Locate the cell with the specified text and output its [X, Y] center coordinate. 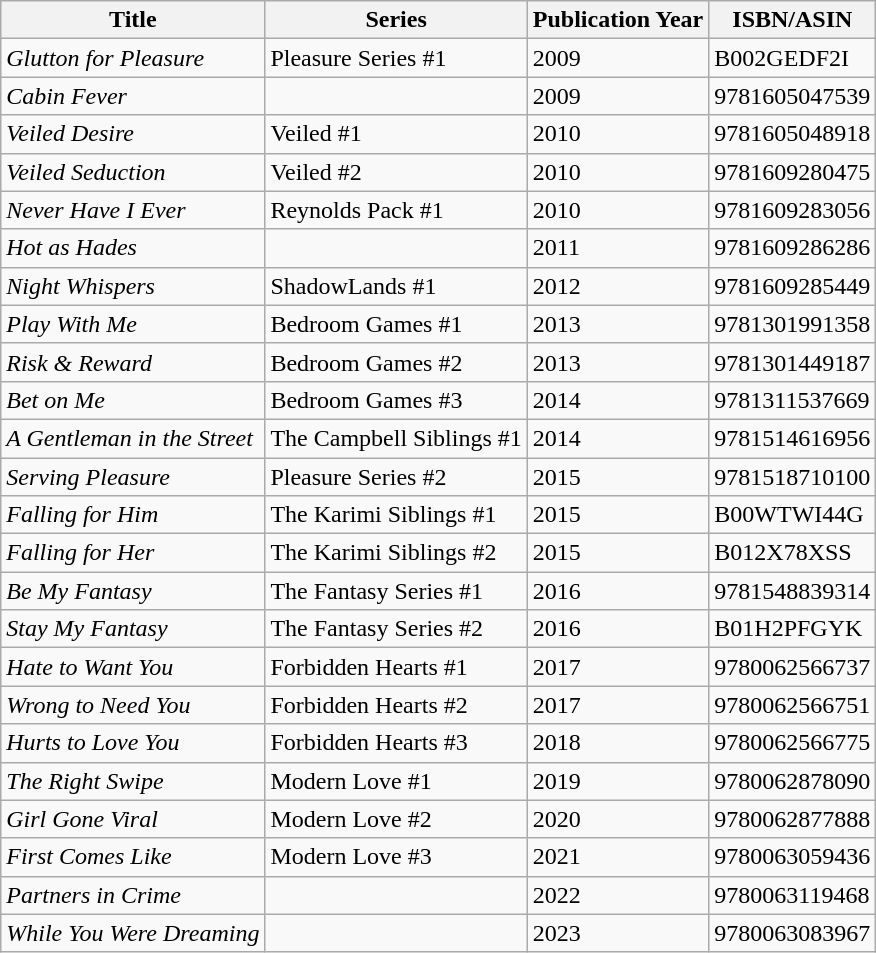
9781311537669 [792, 400]
The Karimi Siblings #1 [396, 515]
9781514616956 [792, 438]
Be My Fantasy [133, 591]
Never Have I Ever [133, 210]
9780063059436 [792, 857]
2011 [618, 248]
Forbidden Hearts #3 [396, 743]
Modern Love #2 [396, 819]
9781609285449 [792, 286]
2018 [618, 743]
9780062566751 [792, 705]
9781605047539 [792, 96]
Modern Love #1 [396, 781]
9781609283056 [792, 210]
9781605048918 [792, 134]
2020 [618, 819]
Falling for Him [133, 515]
Series [396, 20]
Cabin Fever [133, 96]
Publication Year [618, 20]
The Karimi Siblings #2 [396, 553]
2019 [618, 781]
Pleasure Series #2 [396, 477]
Wrong to Need You [133, 705]
2022 [618, 895]
9781548839314 [792, 591]
Modern Love #3 [396, 857]
Forbidden Hearts #1 [396, 667]
Veiled #2 [396, 172]
Forbidden Hearts #2 [396, 705]
9780062566775 [792, 743]
A Gentleman in the Street [133, 438]
9780062877888 [792, 819]
Risk & Reward [133, 362]
ShadowLands #1 [396, 286]
While You Were Dreaming [133, 933]
Bet on Me [133, 400]
B00WTWI44G [792, 515]
Serving Pleasure [133, 477]
The Fantasy Series #1 [396, 591]
B002GEDF2I [792, 58]
Bedroom Games #3 [396, 400]
Veiled Seduction [133, 172]
Veiled Desire [133, 134]
2012 [618, 286]
9781301449187 [792, 362]
Title [133, 20]
9781609286286 [792, 248]
2023 [618, 933]
Falling for Her [133, 553]
Bedroom Games #1 [396, 324]
Hot as Hades [133, 248]
Hurts to Love You [133, 743]
The Right Swipe [133, 781]
9781518710100 [792, 477]
B012X78XSS [792, 553]
9780062566737 [792, 667]
First Comes Like [133, 857]
The Campbell Siblings #1 [396, 438]
ISBN/ASIN [792, 20]
Bedroom Games #2 [396, 362]
2021 [618, 857]
Pleasure Series #1 [396, 58]
9781301991358 [792, 324]
Reynolds Pack #1 [396, 210]
Hate to Want You [133, 667]
Night Whispers [133, 286]
B01H2PFGYK [792, 629]
The Fantasy Series #2 [396, 629]
9780063119468 [792, 895]
Play With Me [133, 324]
9780062878090 [792, 781]
Glutton for Pleasure [133, 58]
9781609280475 [792, 172]
9780063083967 [792, 933]
Girl Gone Viral [133, 819]
Veiled #1 [396, 134]
Partners in Crime [133, 895]
Stay My Fantasy [133, 629]
